Provide the (X, Y) coordinate of the cell's center where the given text is located.  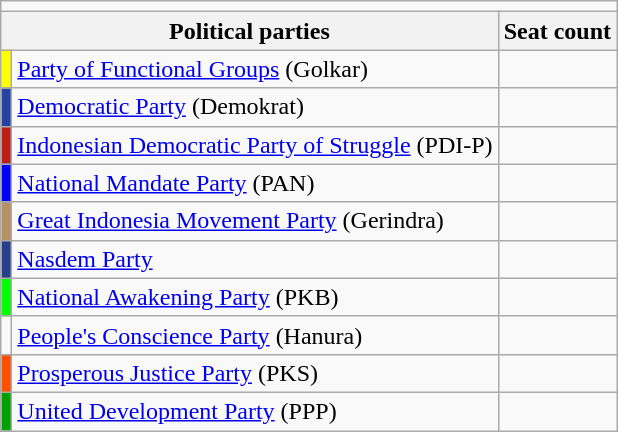
Great Indonesia Movement Party (Gerindra) (255, 221)
People's Conscience Party (Hanura) (255, 335)
National Mandate Party (PAN) (255, 183)
Democratic Party (Demokrat) (255, 107)
Seat count (557, 31)
Party of Functional Groups (Golkar) (255, 69)
Political parties (250, 31)
Prosperous Justice Party (PKS) (255, 373)
Indonesian Democratic Party of Struggle (PDI-P) (255, 145)
Nasdem Party (255, 259)
United Development Party (PPP) (255, 411)
National Awakening Party (PKB) (255, 297)
